Find where the given text appears and provide that cell's center as [x, y] coordinate. 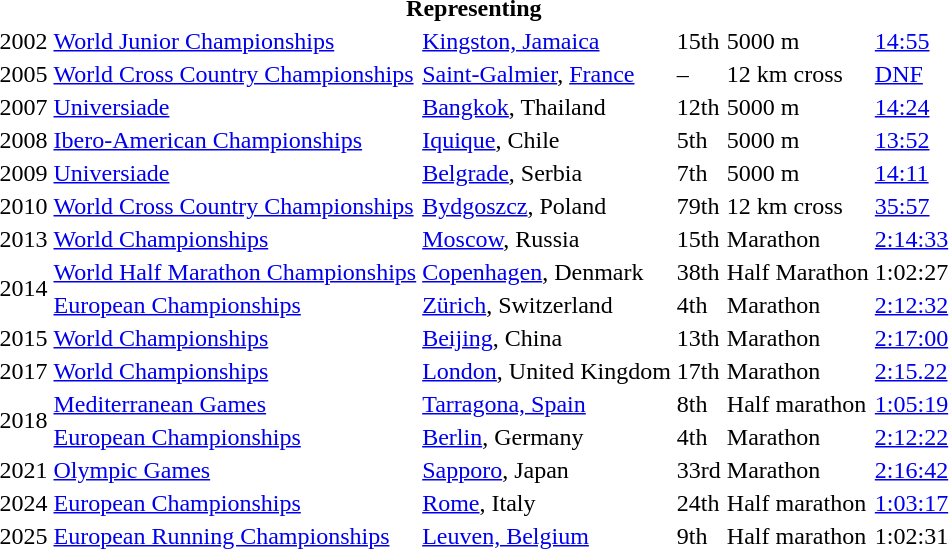
12th [698, 107]
2:15.22 [911, 371]
2:17:00 [911, 338]
Kingston, Jamaica [547, 41]
DNF [911, 74]
8th [698, 404]
79th [698, 206]
World Half Marathon Championships [235, 272]
Beijing, China [547, 338]
5th [698, 140]
35:57 [911, 206]
World Junior Championships [235, 41]
14:11 [911, 173]
Rome, Italy [547, 503]
2:14:33 [911, 239]
Zürich, Switzerland [547, 305]
14:55 [911, 41]
– [698, 74]
London, United Kingdom [547, 371]
1:05:19 [911, 404]
Berlin, Germany [547, 437]
13:52 [911, 140]
Tarragona, Spain [547, 404]
33rd [698, 470]
Mediterranean Games [235, 404]
Olympic Games [235, 470]
Bydgoszcz, Poland [547, 206]
Copenhagen, Denmark [547, 272]
2:12:22 [911, 437]
Moscow, Russia [547, 239]
Iquique, Chile [547, 140]
14:24 [911, 107]
1:03:17 [911, 503]
7th [698, 173]
2:16:42 [911, 470]
Half Marathon [798, 272]
17th [698, 371]
24th [698, 503]
Ibero-American Championships [235, 140]
2:12:32 [911, 305]
Sapporo, Japan [547, 470]
38th [698, 272]
Bangkok, Thailand [547, 107]
Belgrade, Serbia [547, 173]
13th [698, 338]
Saint-Galmier, France [547, 74]
1:02:27 [911, 272]
